Extract the [X, Y] coordinate from the center of the cell holding the provided text.  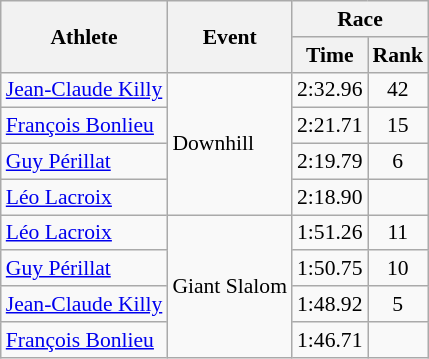
Event [230, 36]
Downhill [230, 143]
2:18.90 [330, 197]
10 [398, 269]
Time [330, 55]
2:21.71 [330, 126]
2:32.96 [330, 90]
15 [398, 126]
1:48.92 [330, 304]
6 [398, 162]
5 [398, 304]
Athlete [84, 36]
11 [398, 233]
Giant Slalom [230, 286]
42 [398, 90]
1:51.26 [330, 233]
1:50.75 [330, 269]
Rank [398, 55]
1:46.71 [330, 340]
2:19.79 [330, 162]
Race [360, 19]
